Return the (x, y) coordinate for the center point of the cell that contains the specified text.  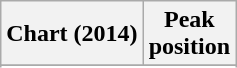
Chart (2014) (72, 34)
Peakposition (189, 34)
